Extract the (x, y) coordinate from the center of the cell holding the provided text.  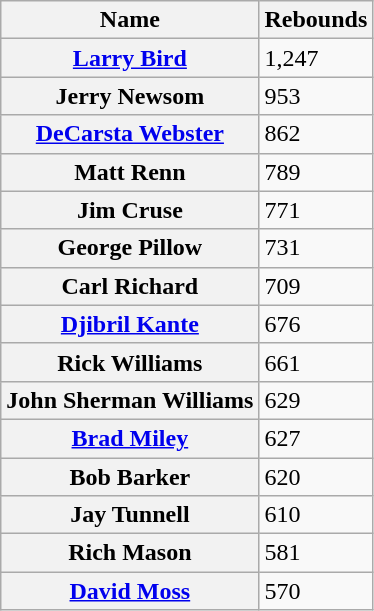
David Moss (130, 591)
DeCarsta Webster (130, 134)
581 (316, 553)
Brad Miley (130, 438)
Larry Bird (130, 58)
John Sherman Williams (130, 400)
731 (316, 248)
Jerry Newsom (130, 96)
Bob Barker (130, 477)
620 (316, 477)
789 (316, 172)
629 (316, 400)
Djibril Kante (130, 324)
771 (316, 210)
Rich Mason (130, 553)
953 (316, 96)
Matt Renn (130, 172)
Rebounds (316, 20)
Name (130, 20)
610 (316, 515)
Carl Richard (130, 286)
570 (316, 591)
862 (316, 134)
Jay Tunnell (130, 515)
627 (316, 438)
709 (316, 286)
1,247 (316, 58)
661 (316, 362)
Rick Williams (130, 362)
George Pillow (130, 248)
676 (316, 324)
Jim Cruse (130, 210)
